Output the (x, y) coordinate of the center of the cell containing the given text.  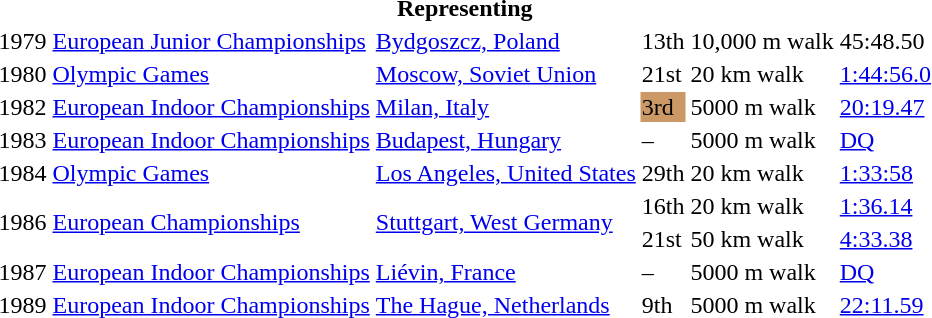
10,000 m walk (762, 41)
European Championships (211, 222)
1:33:58 (885, 173)
Stuttgart, West Germany (506, 222)
European Junior Championships (211, 41)
20:19.47 (885, 107)
Liévin, France (506, 272)
Budapest, Hungary (506, 140)
3rd (663, 107)
45:48.50 (885, 41)
29th (663, 173)
1:44:56.0 (885, 74)
13th (663, 41)
Milan, Italy (506, 107)
4:33.38 (885, 239)
Moscow, Soviet Union (506, 74)
50 km walk (762, 239)
Los Angeles, United States (506, 173)
Bydgoszcz, Poland (506, 41)
16th (663, 206)
1:36.14 (885, 206)
